From the cell containing the given text, extract its center point as (x, y) coordinate. 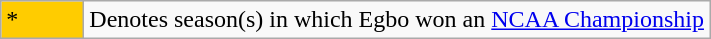
* (42, 20)
Denotes season(s) in which Egbo won an NCAA Championship (397, 20)
